Determine the (X, Y) coordinate at the center of the cell enclosing the given text.  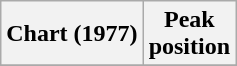
Chart (1977) (72, 34)
Peakposition (189, 34)
